Determine the [X, Y] coordinate at the center of the cell enclosing the given text.  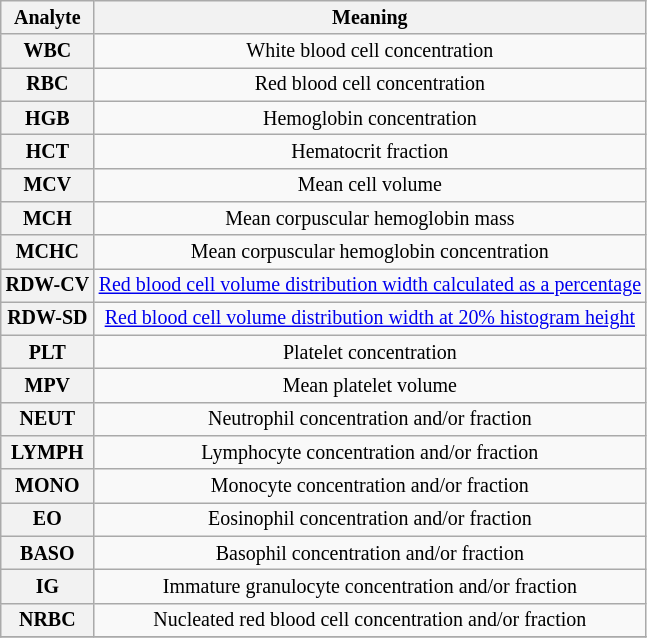
LYMPH [48, 452]
Analyte [48, 18]
Red blood cell volume distribution width calculated as a percentage [370, 286]
Lymphocyte concentration and/or fraction [370, 452]
Mean corpuscular hemoglobin concentration [370, 252]
Immature granulocyte concentration and/or fraction [370, 586]
Monocyte concentration and/or fraction [370, 486]
RDW-CV [48, 286]
BASO [48, 554]
MCH [48, 218]
Eosinophil concentration and/or fraction [370, 520]
Platelet concentration [370, 352]
MCV [48, 184]
NEUT [48, 420]
RBC [48, 84]
EO [48, 520]
Basophil concentration and/or fraction [370, 554]
NRBC [48, 620]
Meaning [370, 18]
Hematocrit fraction [370, 152]
Nucleated red blood cell concentration and/or fraction [370, 620]
Hemoglobin concentration [370, 118]
Red blood cell volume distribution width at 20% histogram height [370, 318]
Neutrophil concentration and/or fraction [370, 420]
Mean cell volume [370, 184]
PLT [48, 352]
RDW-SD [48, 318]
Red blood cell concentration [370, 84]
Mean platelet volume [370, 386]
HGB [48, 118]
WBC [48, 52]
Mean corpuscular hemoglobin mass [370, 218]
MCHC [48, 252]
MPV [48, 386]
HCT [48, 152]
MONO [48, 486]
IG [48, 586]
White blood cell concentration [370, 52]
